From the cell containing the given text, extract its center point as [x, y] coordinate. 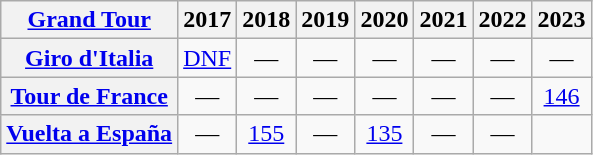
155 [266, 134]
DNF [208, 58]
Giro d'Italia [90, 58]
2023 [562, 20]
2022 [502, 20]
146 [562, 96]
2021 [444, 20]
2017 [208, 20]
2018 [266, 20]
Vuelta a España [90, 134]
Grand Tour [90, 20]
135 [384, 134]
Tour de France [90, 96]
2019 [326, 20]
2020 [384, 20]
